Locate the cell with the specified text and output its [x, y] center coordinate. 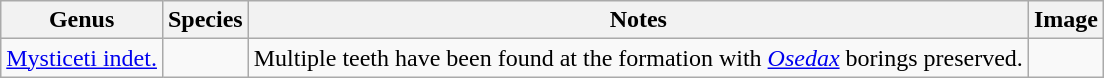
Mysticeti indet. [82, 58]
Multiple teeth have been found at the formation with Osedax borings preserved. [638, 58]
Genus [82, 20]
Image [1066, 20]
Species [205, 20]
Notes [638, 20]
